Provide the (x, y) coordinate of the cell's center where the given text is located.  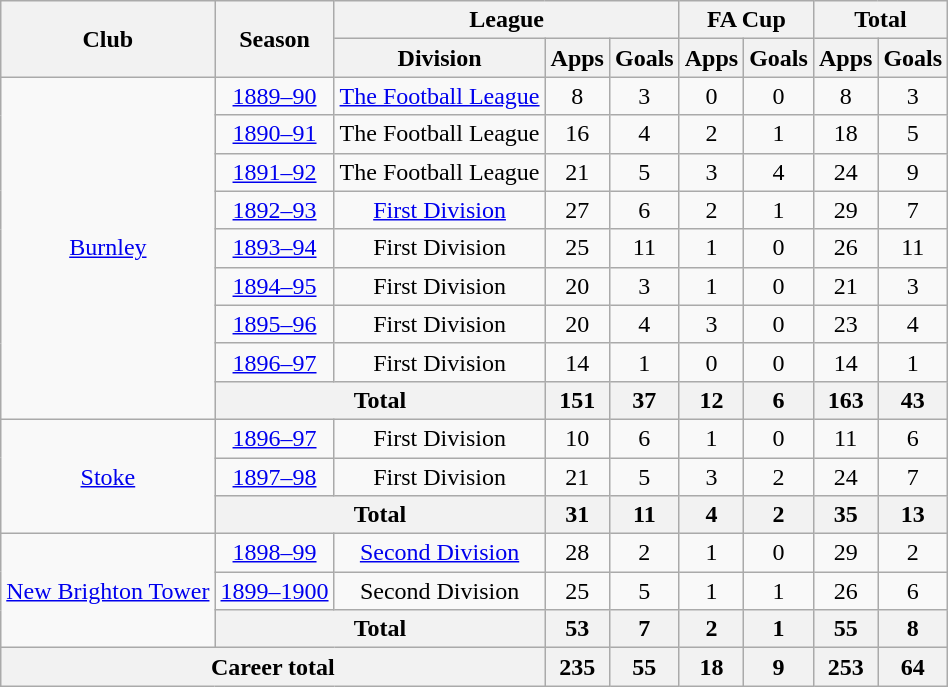
13 (913, 515)
1894–95 (274, 286)
1890–91 (274, 134)
Season (274, 39)
FA Cup (746, 20)
37 (644, 400)
Career total (273, 667)
1897–98 (274, 477)
New Brighton Tower (108, 591)
253 (845, 667)
151 (577, 400)
1889–90 (274, 96)
53 (577, 629)
10 (577, 438)
163 (845, 400)
1898–99 (274, 553)
43 (913, 400)
35 (845, 515)
Club (108, 39)
1899–1900 (274, 591)
Stoke (108, 476)
28 (577, 553)
1891–92 (274, 172)
235 (577, 667)
23 (845, 324)
Division (440, 58)
16 (577, 134)
12 (711, 400)
27 (577, 210)
31 (577, 515)
64 (913, 667)
1893–94 (274, 248)
1895–96 (274, 324)
Burnley (108, 248)
1892–93 (274, 210)
League (506, 20)
